Detect which cell encompasses the target text, then output its [x, y] center coordinate. 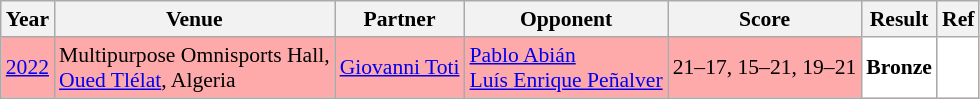
Ref [958, 19]
Venue [194, 19]
Pablo Abián Luís Enrique Peñalver [566, 68]
2022 [28, 68]
Giovanni Toti [400, 68]
Result [899, 19]
Score [765, 19]
Opponent [566, 19]
Multipurpose Omnisports Hall,Oued Tlélat, Algeria [194, 68]
Year [28, 19]
Bronze [899, 68]
Partner [400, 19]
21–17, 15–21, 19–21 [765, 68]
